Identify which cell holds the provided text, then report its (X, Y) central coordinate. 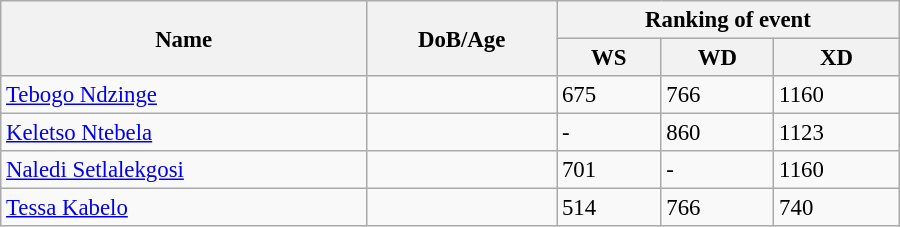
WS (609, 58)
XD (836, 58)
675 (609, 95)
DoB/Age (462, 38)
Ranking of event (728, 20)
Tebogo Ndzinge (184, 95)
WD (718, 58)
Naledi Setlalekgosi (184, 170)
Tessa Kabelo (184, 208)
Keletso Ntebela (184, 133)
740 (836, 208)
860 (718, 133)
701 (609, 170)
1123 (836, 133)
Name (184, 38)
514 (609, 208)
